Find where the given text appears and provide that cell's center as (x, y) coordinate. 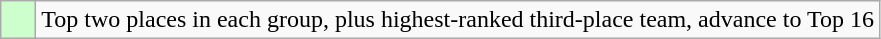
Top two places in each group, plus highest-ranked third-place team, advance to Top 16 (458, 20)
